Return (X, Y) of the center of cell containing provided text 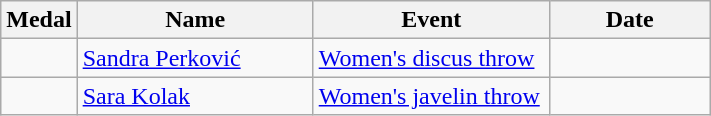
Event (431, 20)
Sandra Perković (195, 58)
Medal (39, 20)
Women's javelin throw (431, 96)
Name (195, 20)
Women's discus throw (431, 58)
Date (630, 20)
Sara Kolak (195, 96)
